Locate the cell with the specified text and output its [x, y] center coordinate. 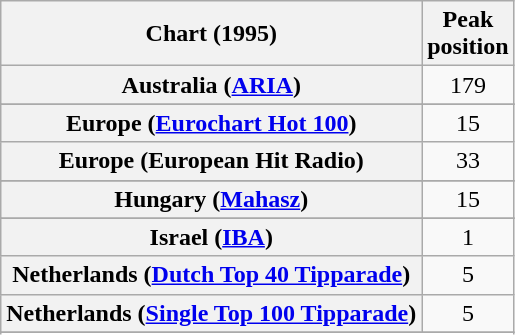
1 [468, 237]
33 [468, 161]
Netherlands (Dutch Top 40 Tipparade) [212, 275]
Hungary (Mahasz) [212, 199]
Europe (European Hit Radio) [212, 161]
Peakposition [468, 34]
Israel (IBA) [212, 237]
Australia (ARIA) [212, 85]
179 [468, 85]
Europe (Eurochart Hot 100) [212, 123]
Chart (1995) [212, 34]
Netherlands (Single Top 100 Tipparade) [212, 313]
